Find where the given text appears and provide that cell's center as [x, y] coordinate. 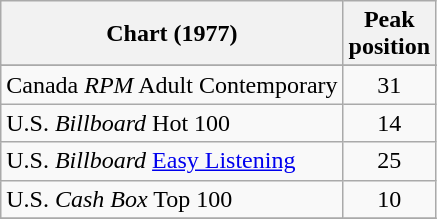
10 [389, 199]
25 [389, 161]
Canada RPM Adult Contemporary [172, 85]
Peakposition [389, 34]
31 [389, 85]
U.S. Billboard Easy Listening [172, 161]
14 [389, 123]
U.S. Cash Box Top 100 [172, 199]
U.S. Billboard Hot 100 [172, 123]
Chart (1977) [172, 34]
